From the cell containing the given text, extract its center point as [X, Y] coordinate. 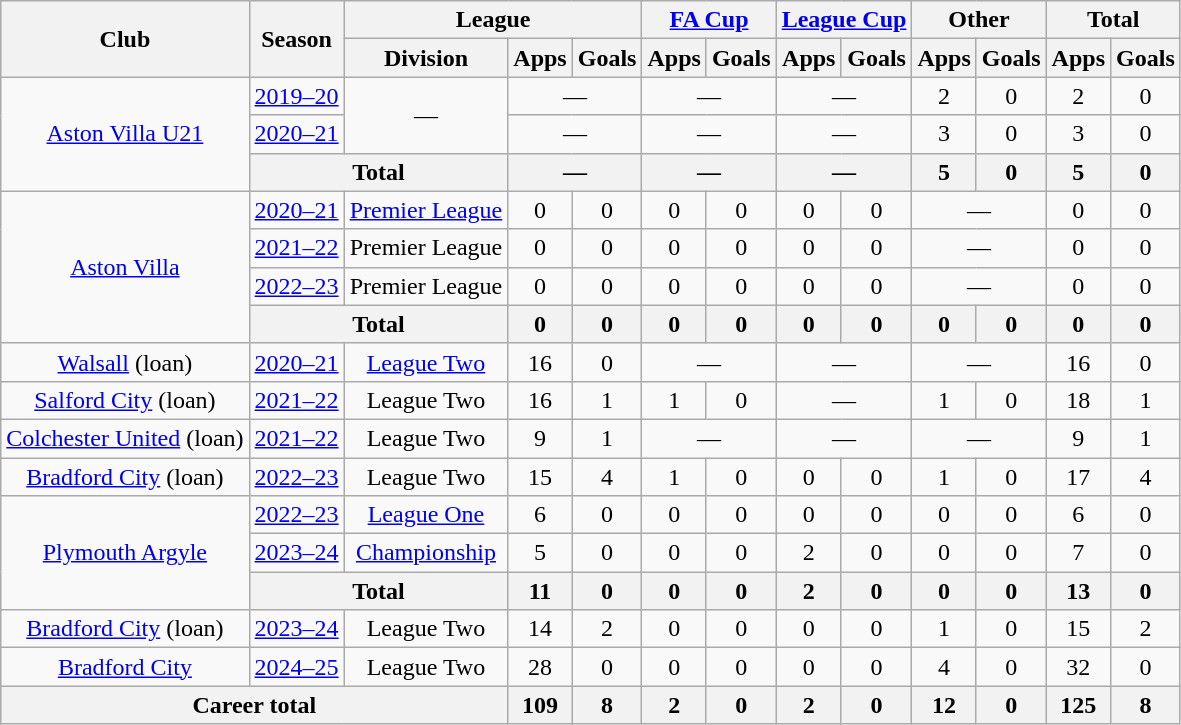
17 [1078, 477]
28 [540, 667]
League One [426, 515]
Bradford City [125, 667]
125 [1078, 705]
13 [1078, 591]
Plymouth Argyle [125, 553]
Season [296, 39]
Other [979, 20]
Career total [254, 705]
32 [1078, 667]
2024–25 [296, 667]
7 [1078, 553]
League [493, 20]
109 [540, 705]
18 [1078, 400]
12 [944, 705]
Salford City (loan) [125, 400]
Championship [426, 553]
Walsall (loan) [125, 362]
Club [125, 39]
FA Cup [709, 20]
2019–20 [296, 96]
Aston Villa [125, 267]
Division [426, 58]
League Cup [844, 20]
14 [540, 629]
Aston Villa U21 [125, 134]
Colchester United (loan) [125, 438]
11 [540, 591]
